Return (x, y) of the center of cell containing provided text 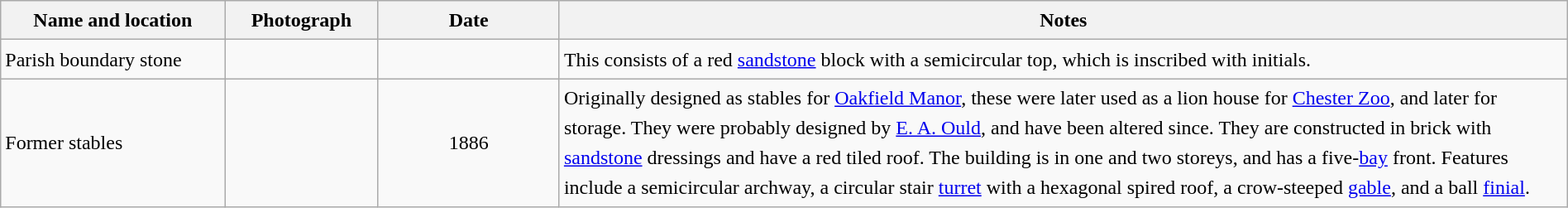
Parish boundary stone (112, 60)
Date (468, 20)
Photograph (301, 20)
1886 (468, 143)
Notes (1064, 20)
Former stables (112, 143)
This consists of a red sandstone block with a semicircular top, which is inscribed with initials. (1064, 60)
Name and location (112, 20)
